Search for the cell housing the specified text and yield its (X, Y) center coordinate. 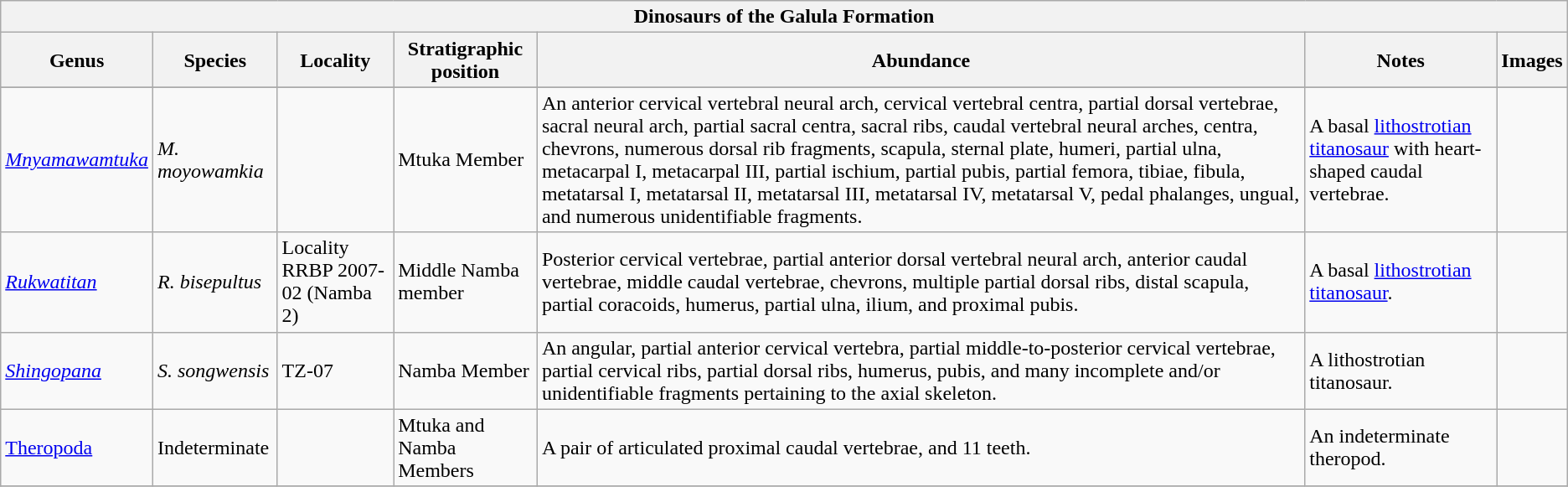
Dinosaurs of the Galula Formation (784, 17)
M. moyowamkia (214, 159)
Namba Member (466, 370)
TZ-07 (335, 370)
Abundance (921, 60)
S. songwensis (214, 370)
Rukwatitan (77, 282)
A basal lithostrotian titanosaur with heart-shaped caudal vertebrae. (1400, 159)
Shingopana (77, 370)
Images (1532, 60)
Middle Namba member (466, 282)
Genus (77, 60)
An indeterminate theropod. (1400, 448)
Indeterminate (214, 448)
Stratigraphic position (466, 60)
Mtuka and Namba Members (466, 448)
Species (214, 60)
R. bisepultus (214, 282)
A basal lithostrotian titanosaur. (1400, 282)
Locality (335, 60)
Locality RRBP 2007-02 (Namba 2) (335, 282)
Mtuka Member (466, 159)
Theropoda (77, 448)
Notes (1400, 60)
A lithostrotian titanosaur. (1400, 370)
Mnyamawamtuka (77, 159)
A pair of articulated proximal caudal vertebrae, and 11 teeth. (921, 448)
